Detect which cell encompasses the target text, then output its (X, Y) center coordinate. 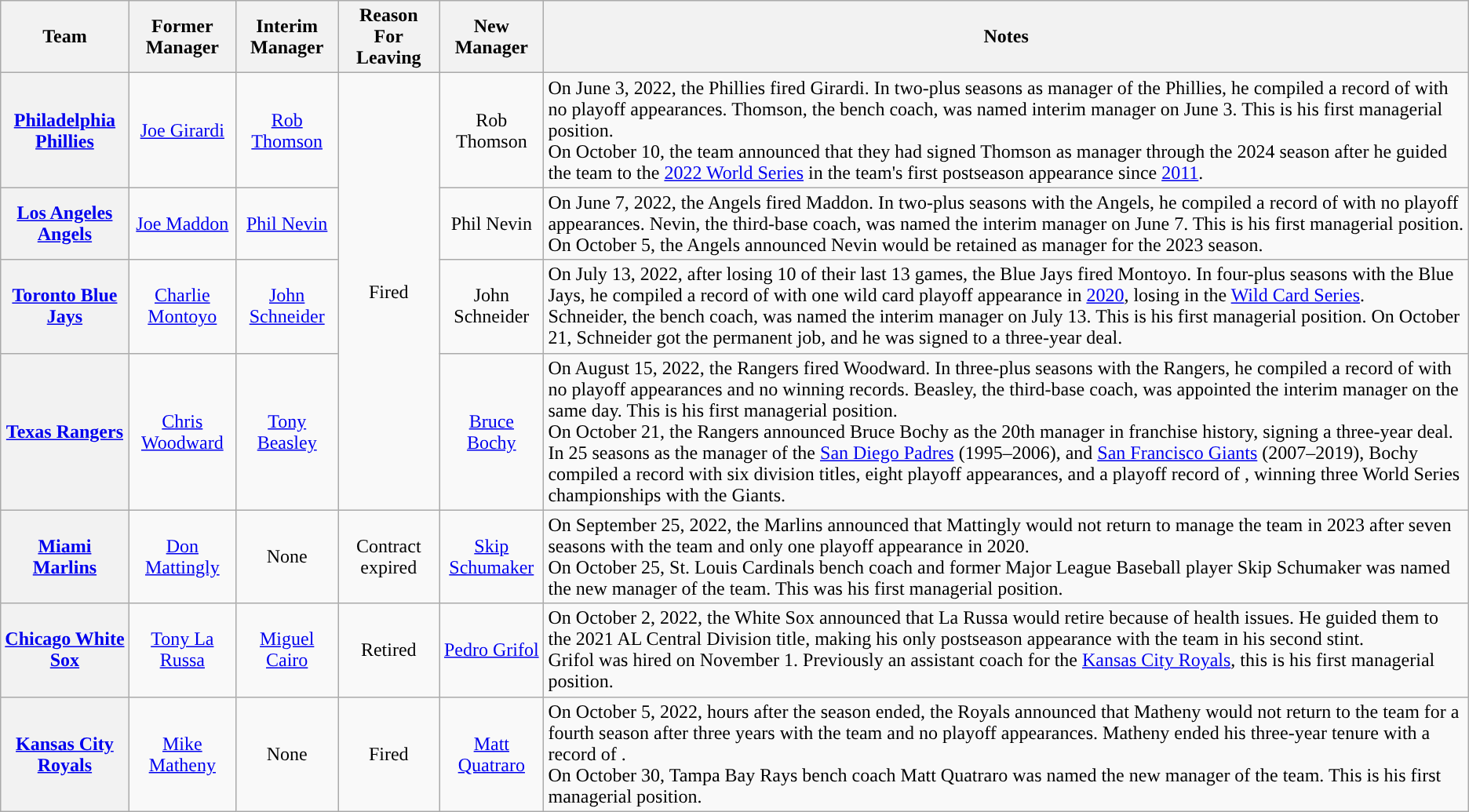
Don Mattingly (182, 557)
Philadelphia Phillies (64, 130)
Los Angeles Angels (64, 224)
Contract expired (389, 557)
Charlie Montoyo (182, 306)
Kansas City Royals (64, 754)
Pedro Grifol (491, 650)
Miguel Cairo (287, 650)
Chris Woodward (182, 431)
New Manager (491, 37)
Interim Manager (287, 37)
Bruce Bochy (491, 431)
Skip Schumaker (491, 557)
Former Manager (182, 37)
Toronto Blue Jays (64, 306)
Miami Marlins (64, 557)
Matt Quatraro (491, 754)
Joe Maddon (182, 224)
Retired (389, 650)
Mike Matheny (182, 754)
Texas Rangers (64, 431)
Reason For Leaving (389, 37)
Notes (1006, 37)
Tony Beasley (287, 431)
Tony La Russa (182, 650)
Team (64, 37)
Joe Girardi (182, 130)
Chicago White Sox (64, 650)
